Return the [x, y] coordinate for the center point of the cell that contains the specified text.  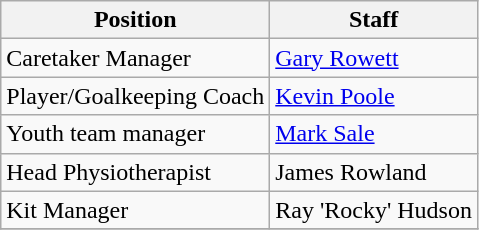
Youth team manager [136, 134]
Kit Manager [136, 210]
Mark Sale [374, 134]
Caretaker Manager [136, 58]
Kevin Poole [374, 96]
Head Physiotherapist [136, 172]
Staff [374, 20]
Ray 'Rocky' Hudson [374, 210]
James Rowland [374, 172]
Gary Rowett [374, 58]
Player/Goalkeeping Coach [136, 96]
Position [136, 20]
